Scan for the cell matching the given text and deliver its (x, y) coordinate at center. 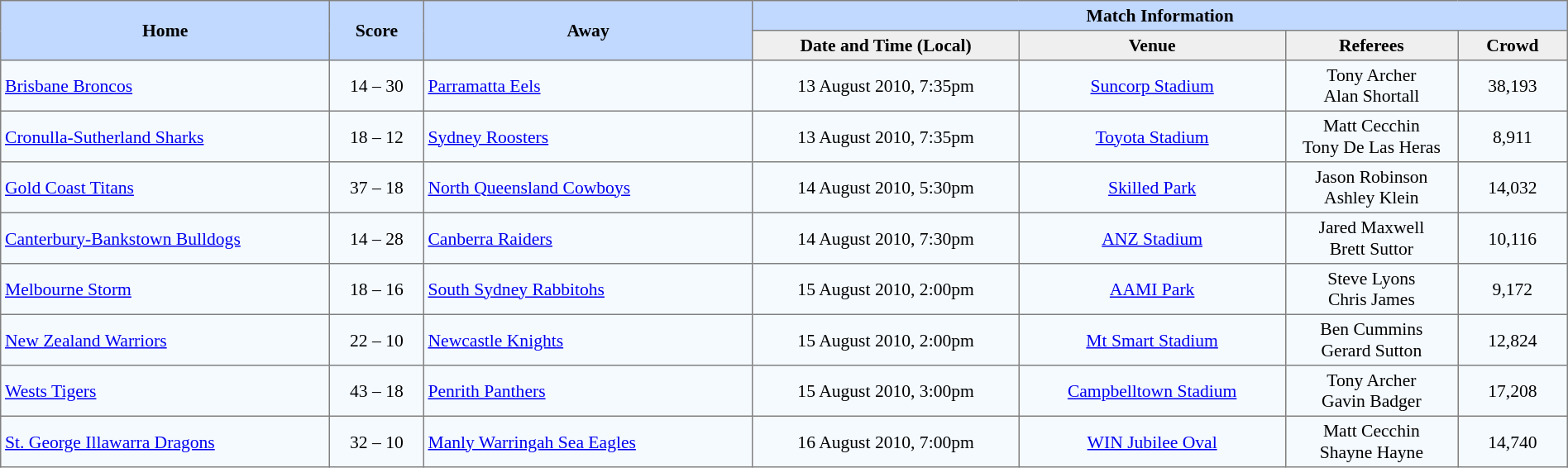
Matt CecchinTony De Las Heras (1371, 136)
Gold Coast Titans (165, 188)
14 – 28 (377, 238)
New Zealand Warriors (165, 340)
14,740 (1513, 442)
14 August 2010, 7:30pm (886, 238)
Match Information (1159, 16)
Tony ArcherAlan Shortall (1371, 86)
Jared MaxwellBrett Suttor (1371, 238)
Score (377, 31)
38,193 (1513, 86)
8,911 (1513, 136)
Ben CumminsGerard Sutton (1371, 340)
Melbourne Storm (165, 289)
32 – 10 (377, 442)
43 – 18 (377, 391)
Matt CecchinShayne Hayne (1371, 442)
37 – 18 (377, 188)
10,116 (1513, 238)
22 – 10 (377, 340)
Wests Tigers (165, 391)
17,208 (1513, 391)
14 – 30 (377, 86)
16 August 2010, 7:00pm (886, 442)
18 – 16 (377, 289)
Jason RobinsonAshley Klein (1371, 188)
Campbelltown Stadium (1152, 391)
Skilled Park (1152, 188)
Newcastle Knights (588, 340)
WIN Jubilee Oval (1152, 442)
Sydney Roosters (588, 136)
12,824 (1513, 340)
South Sydney Rabbitohs (588, 289)
Referees (1371, 45)
Canterbury-Bankstown Bulldogs (165, 238)
18 – 12 (377, 136)
14,032 (1513, 188)
Mt Smart Stadium (1152, 340)
Suncorp Stadium (1152, 86)
Tony ArcherGavin Badger (1371, 391)
Crowd (1513, 45)
Steve LyonsChris James (1371, 289)
Home (165, 31)
Away (588, 31)
St. George Illawarra Dragons (165, 442)
Venue (1152, 45)
14 August 2010, 5:30pm (886, 188)
Manly Warringah Sea Eagles (588, 442)
North Queensland Cowboys (588, 188)
ANZ Stadium (1152, 238)
Brisbane Broncos (165, 86)
15 August 2010, 3:00pm (886, 391)
Cronulla-Sutherland Sharks (165, 136)
Canberra Raiders (588, 238)
Parramatta Eels (588, 86)
Penrith Panthers (588, 391)
9,172 (1513, 289)
Date and Time (Local) (886, 45)
AAMI Park (1152, 289)
Toyota Stadium (1152, 136)
